Find where the given text appears and provide that cell's center as [X, Y] coordinate. 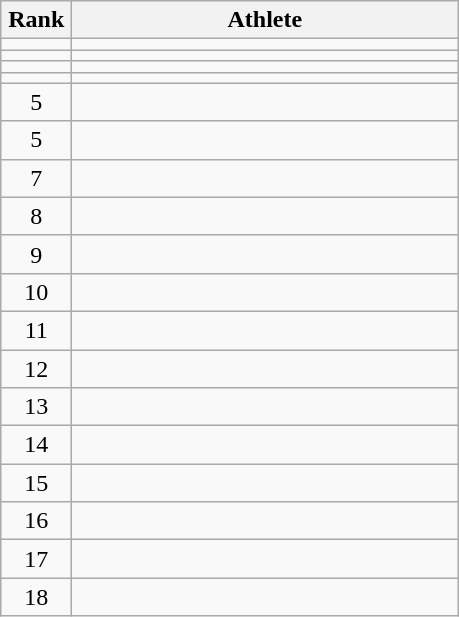
10 [36, 292]
14 [36, 445]
15 [36, 483]
11 [36, 330]
12 [36, 369]
9 [36, 254]
7 [36, 178]
8 [36, 216]
Athlete [265, 20]
13 [36, 407]
17 [36, 559]
16 [36, 521]
18 [36, 597]
Rank [36, 20]
